From the cell containing the given text, extract its center point as (X, Y) coordinate. 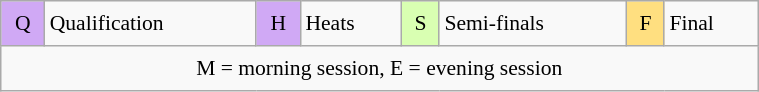
S (421, 24)
Q (23, 24)
F (646, 24)
Semi-finals (532, 24)
Qualification (151, 24)
M = morning session, E = evening session (380, 68)
Heats (350, 24)
Final (710, 24)
H (278, 24)
